Provide the (X, Y) coordinate of the cell's center where the given text is located.  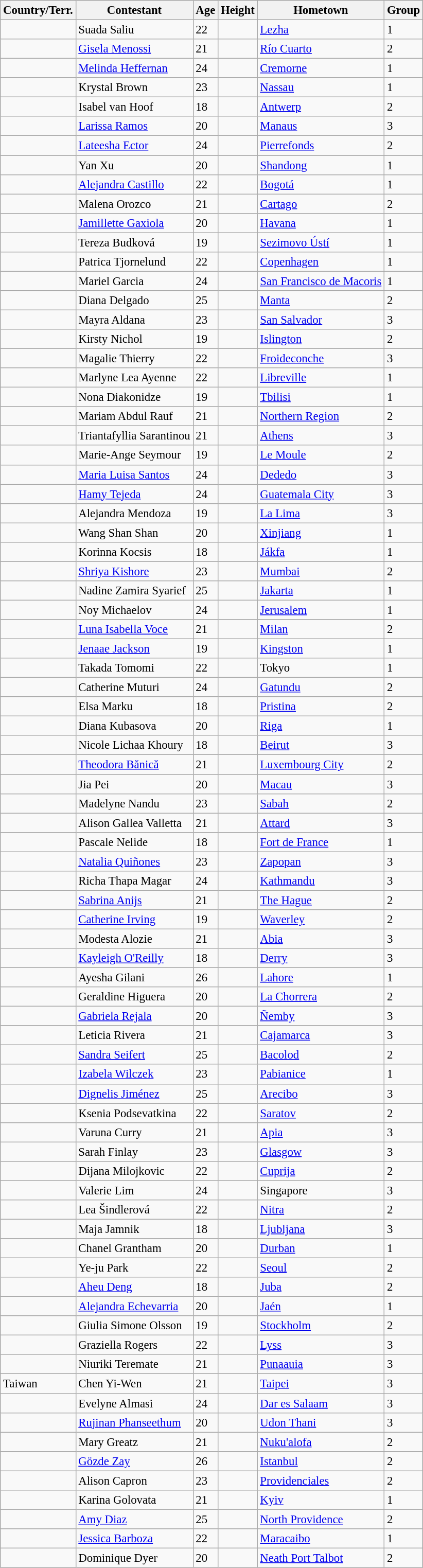
Singapore (321, 1190)
Niuriki Teremate (134, 1364)
Juba (321, 1287)
Pabianice (321, 1074)
Copenhagen (321, 262)
Nitra (321, 1210)
Group (403, 10)
Guatemala City (321, 494)
Rujinan Phanseethum (134, 1422)
Natalia Quiñones (134, 861)
Pristina (321, 707)
Graziella Rogers (134, 1345)
Le Moule (321, 455)
Sandra Seifert (134, 1055)
Isabel van Hoof (134, 107)
Kingston (321, 649)
Arecibo (321, 1094)
Gabriela Rejala (134, 1016)
Jenaae Jackson (134, 649)
Manta (321, 301)
Mariel Garcia (134, 281)
Shandong (321, 165)
Mumbai (321, 571)
Bacolod (321, 1055)
Cajamarca (321, 1035)
Marlyne Lea Ayenne (134, 378)
Kathmandu (321, 881)
Sarah Finlay (134, 1152)
Nicole Lichaa Khoury (134, 746)
Alison Capron (134, 1481)
Dignelis Jiménez (134, 1094)
Stockholm (321, 1326)
Waverley (321, 920)
Leticia Rivera (134, 1035)
North Providence (321, 1519)
Noy Michaelov (134, 610)
Ayesha Gilani (134, 978)
Derry (321, 958)
Mary Greatz (134, 1442)
Jia Pei (134, 784)
Alejandra Castillo (134, 184)
Cartago (321, 204)
Evelyne Almasi (134, 1403)
Gatundu (321, 688)
Xinjiang (321, 533)
The Hague (321, 900)
La Chorrera (321, 997)
Diana Kubasova (134, 726)
Pierrefonds (321, 146)
Glasgow (321, 1152)
Elsa Marku (134, 707)
Saratov (321, 1113)
Maja Jamnik (134, 1229)
Magalie Thierry (134, 359)
Providenciales (321, 1481)
Jákfa (321, 552)
San Salvador (321, 320)
Gisela Menossi (134, 49)
Lezha (321, 30)
Fort de France (321, 842)
Karina Golovata (134, 1500)
Froideconche (321, 359)
Alejandra Mendoza (134, 513)
Abia (321, 939)
Islington (321, 339)
Nona Diakonidze (134, 397)
Giulia Simone Olsson (134, 1326)
Beirut (321, 746)
Gözde Zay (134, 1461)
Mariam Abdul Rauf (134, 416)
Modesta Alozie (134, 939)
Riga (321, 726)
Hometown (321, 10)
Pascale Nelide (134, 842)
Lyss (321, 1345)
Sezimovo Ústí (321, 242)
Taiwan (38, 1384)
Kayleigh O'Reilly (134, 958)
Mayra Aldana (134, 320)
Libreville (321, 378)
Dar es Salaam (321, 1403)
Contestant (134, 10)
Zapopan (321, 861)
La Lima (321, 513)
Udon Thani (321, 1422)
Diana Delgado (134, 301)
Jerusalem (321, 610)
Hamy Tejeda (134, 494)
Nassau (321, 87)
Aheu Deng (134, 1287)
Country/Terr. (38, 10)
Marie-Ange Seymour (134, 455)
Sabrina Anijs (134, 900)
Geraldine Higuera (134, 997)
Lea Šindlerová (134, 1210)
Ljubljana (321, 1229)
Northern Region (321, 416)
Dededo (321, 474)
Alison Gallea Valletta (134, 823)
Krystal Brown (134, 87)
Dominique Dyer (134, 1558)
Ye-ju Park (134, 1268)
Macau (321, 784)
Ksenia Podsevatkina (134, 1113)
Jaén (321, 1307)
Jakarta (321, 591)
Korinna Kocsis (134, 552)
Valerie Lim (134, 1190)
Luna Isabella Voce (134, 629)
Jamillette Gaxiola (134, 223)
Neath Port Talbot (321, 1558)
Cuprija (321, 1171)
Milan (321, 629)
Durban (321, 1248)
Theodora Bănică (134, 765)
Lahore (321, 978)
Takada Tomomi (134, 668)
Istanbul (321, 1461)
San Francisco de Macoris (321, 281)
Apia (321, 1132)
Bogotá (321, 184)
Malena Orozco (134, 204)
Cremorne (321, 68)
Madelyne Nandu (134, 803)
Shriya Kishore (134, 571)
Suada Saliu (134, 30)
Larissa Ramos (134, 126)
Antwerp (321, 107)
Manaus (321, 126)
Jessica Barboza (134, 1539)
Kirsty Nichol (134, 339)
Luxembourg City (321, 765)
Taipei (321, 1384)
Havana (321, 223)
Dijana Milojkovic (134, 1171)
Izabela Wilczek (134, 1074)
Sabah (321, 803)
Lateesha Ector (134, 146)
Maria Luisa Santos (134, 474)
Wang Shan Shan (134, 533)
Maracaibo (321, 1539)
Tbilisi (321, 397)
Melinda Heffernan (134, 68)
Tokyo (321, 668)
Height (238, 10)
Punaauia (321, 1364)
Nadine Zamira Syarief (134, 591)
Seoul (321, 1268)
Chanel Grantham (134, 1248)
Tereza Budková (134, 242)
Triantafyllia Sarantinou (134, 436)
Ñemby (321, 1016)
Yan Xu (134, 165)
Kyiv (321, 1500)
Varuna Curry (134, 1132)
Athens (321, 436)
Nuku'alofa (321, 1442)
Río Cuarto (321, 49)
Alejandra Echevarria (134, 1307)
Amy Diaz (134, 1519)
Catherine Irving (134, 920)
Chen Yi-Wen (134, 1384)
Age (206, 10)
Patrica Tjornelund (134, 262)
Catherine Muturi (134, 688)
Attard (321, 823)
Richa Thapa Magar (134, 881)
